From the cell containing the given text, extract its center point as [X, Y] coordinate. 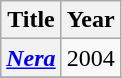
Title [31, 20]
2004 [90, 58]
Year [90, 20]
Nera [31, 58]
